Scan for the cell matching the given text and deliver its [x, y] coordinate at center. 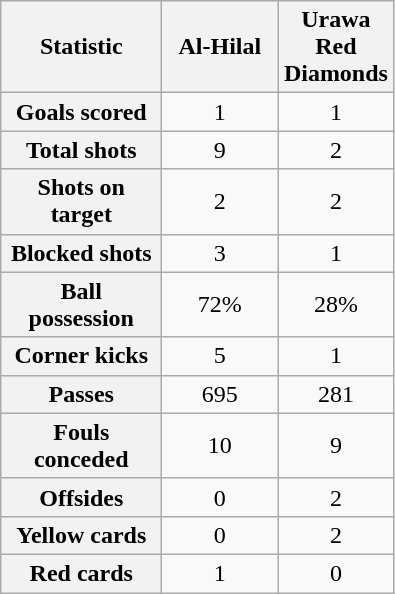
10 [220, 446]
Corner kicks [82, 356]
Yellow cards [82, 535]
Offsides [82, 497]
Red cards [82, 573]
Total shots [82, 150]
Al-Hilal [220, 47]
Ball possession [82, 304]
Blocked shots [82, 253]
Passes [82, 394]
281 [336, 394]
Shots on target [82, 202]
5 [220, 356]
72% [220, 304]
Statistic [82, 47]
695 [220, 394]
28% [336, 304]
Urawa Red Diamonds [336, 47]
3 [220, 253]
Goals scored [82, 112]
Fouls conceded [82, 446]
